Capture the cell that displays the provided text and extract its (x, y) central coordinate. 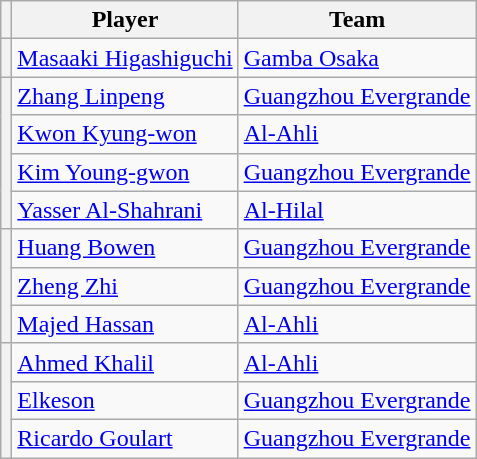
Zheng Zhi (125, 286)
Zhang Linpeng (125, 96)
Yasser Al-Shahrani (125, 210)
Elkeson (125, 400)
Ricardo Goulart (125, 438)
Player (125, 20)
Huang Bowen (125, 248)
Masaaki Higashiguchi (125, 58)
Al-Hilal (357, 210)
Team (357, 20)
Ahmed Khalil (125, 362)
Gamba Osaka (357, 58)
Kim Young-gwon (125, 172)
Majed Hassan (125, 324)
Kwon Kyung-won (125, 134)
